Return (X, Y) of the center of cell containing provided text 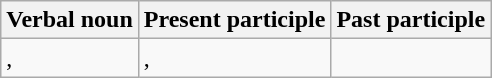
Verbal noun (70, 20)
Present participle (234, 20)
Past participle (411, 20)
